Return the [x, y] coordinate for the center point of the cell that contains the specified text.  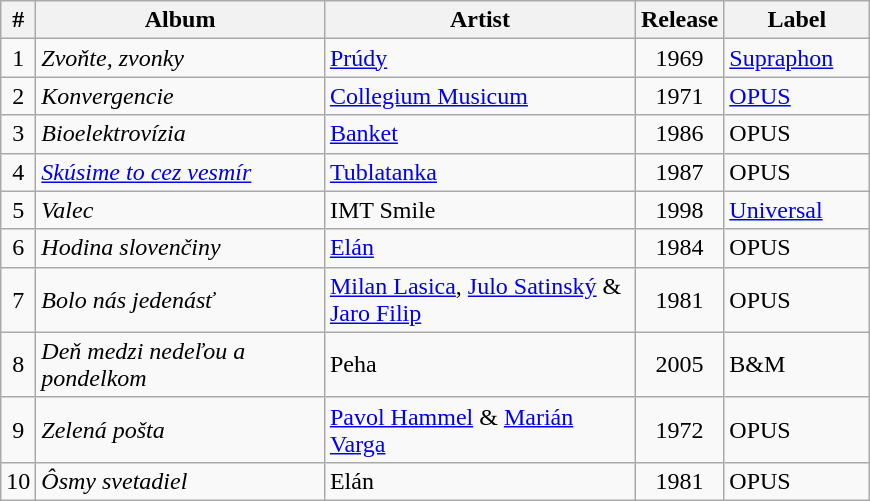
1969 [679, 58]
3 [18, 134]
8 [18, 364]
Skúsime to cez vesmír [180, 172]
5 [18, 210]
4 [18, 172]
2005 [679, 364]
1998 [679, 210]
1971 [679, 96]
Label [797, 20]
Artist [480, 20]
Collegium Musicum [480, 96]
7 [18, 300]
10 [18, 481]
Zelená pošta [180, 430]
6 [18, 248]
Zvoňte, zvonky [180, 58]
Bolo nás jedenásť [180, 300]
1972 [679, 430]
Tublatanka [480, 172]
Peha [480, 364]
Prúdy [480, 58]
Milan Lasica, Julo Satinský & Jaro Filip [480, 300]
Deň medzi nedeľou a pondelkom [180, 364]
Pavol Hammel & Marián Varga [480, 430]
Konvergencie [180, 96]
1984 [679, 248]
Valec [180, 210]
9 [18, 430]
Album [180, 20]
Universal [797, 210]
Supraphon [797, 58]
1 [18, 58]
Hodina slovenčiny [180, 248]
Release [679, 20]
Bioelektrovízia [180, 134]
Banket [480, 134]
# [18, 20]
1986 [679, 134]
2 [18, 96]
Ôsmy svetadiel [180, 481]
IMT Smile [480, 210]
1987 [679, 172]
B&M [797, 364]
